Capture the cell that displays the provided text and extract its [x, y] central coordinate. 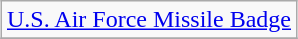
U.S. Air Force Missile Badge [148, 20]
